Search for the cell housing the specified text and yield its [x, y] center coordinate. 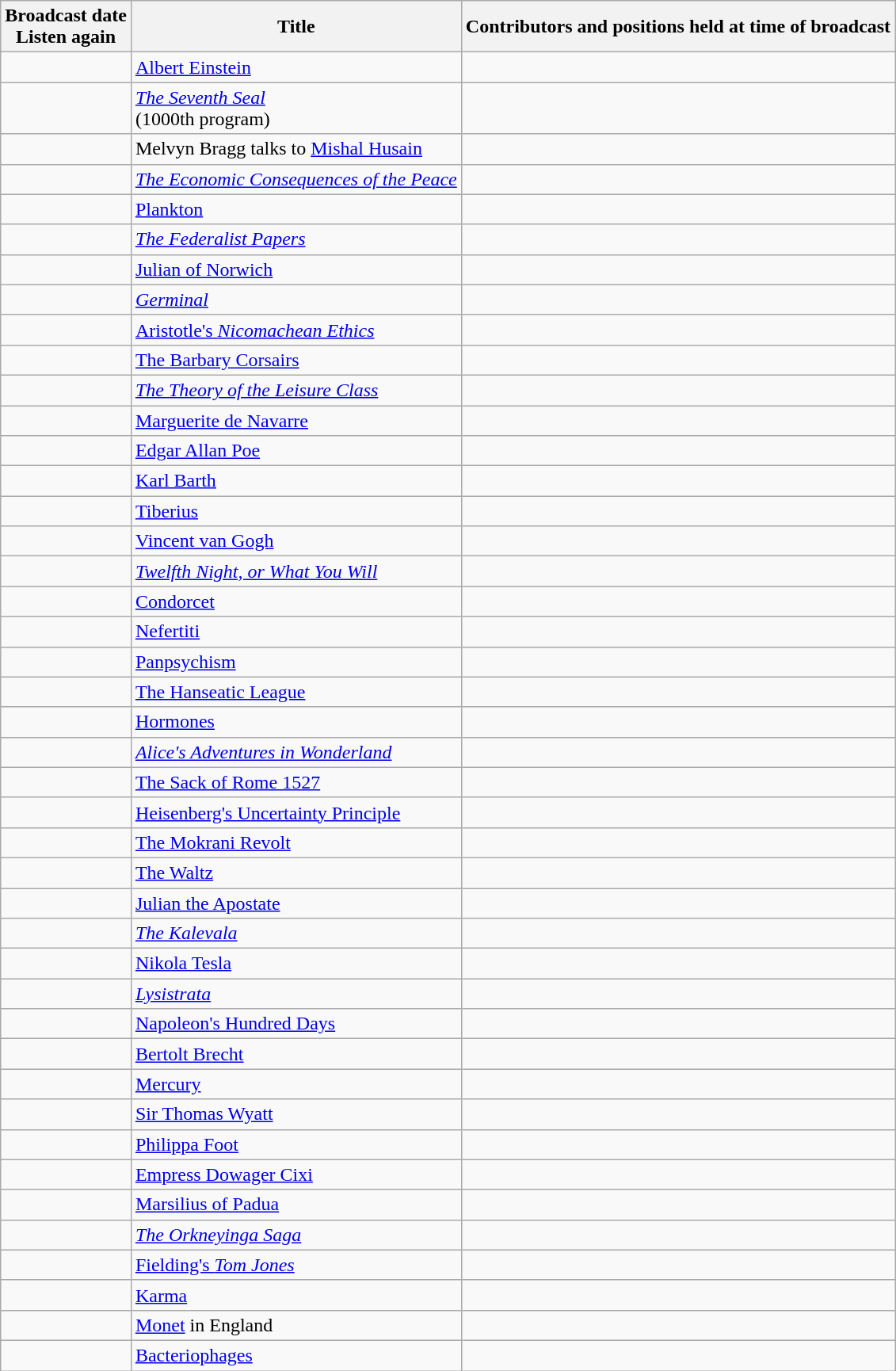
Twelfth Night, or What You Will [296, 571]
Marguerite de Navarre [296, 421]
Plankton [296, 209]
Bertolt Brecht [296, 1054]
Contributors and positions held at time of broadcast [678, 27]
Lysistrata [296, 994]
Heisenberg's Uncertainty Principle [296, 812]
Marsilius of Padua [296, 1205]
Karl Barth [296, 481]
Panpsychism [296, 662]
Fielding's Tom Jones [296, 1265]
Monet in England [296, 1325]
Sir Thomas Wyatt [296, 1114]
The Hanseatic League [296, 692]
Julian of Norwich [296, 269]
Empress Dowager Cixi [296, 1174]
Mercury [296, 1084]
Edgar Allan Poe [296, 451]
Karma [296, 1295]
Hormones [296, 722]
The Sack of Rome 1527 [296, 782]
The Theory of the Leisure Class [296, 390]
Napoleon's Hundred Days [296, 1024]
Bacteriophages [296, 1355]
The Orkneyinga Saga [296, 1235]
Vincent van Gogh [296, 541]
Broadcast date Listen again [67, 27]
Philippa Foot [296, 1144]
The Waltz [296, 873]
Nikola Tesla [296, 964]
The Barbary Corsairs [296, 360]
Aristotle's Nicomachean Ethics [296, 330]
The Economic Consequences of the Peace [296, 179]
Title [296, 27]
Julian the Apostate [296, 903]
Alice's Adventures in Wonderland [296, 752]
Melvyn Bragg talks to Mishal Husain [296, 149]
Albert Einstein [296, 67]
Germinal [296, 300]
The Seventh Seal(1000th program) [296, 108]
Nefertiti [296, 632]
The Federalist Papers [296, 239]
Tiberius [296, 511]
The Kalevala [296, 934]
The Mokrani Revolt [296, 842]
Condorcet [296, 601]
